Return (x, y) of the center of cell containing provided text 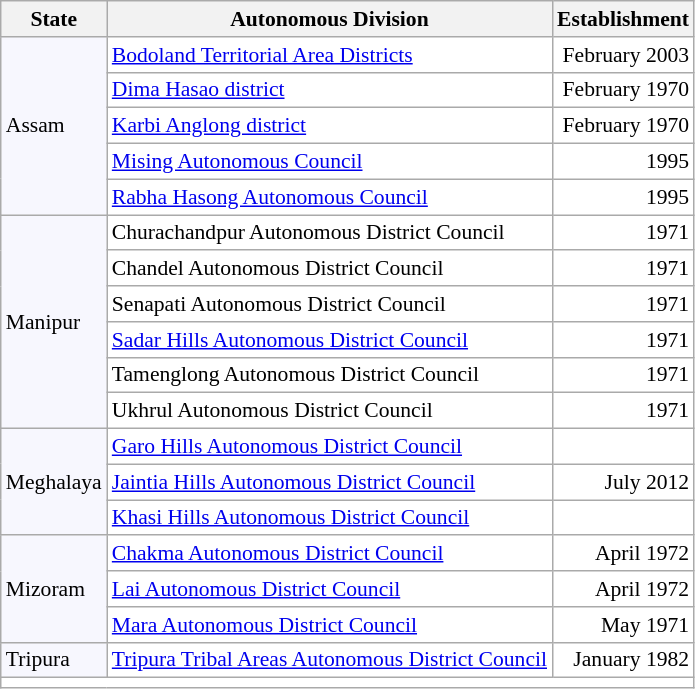
Churachandpur Autonomous District Council (330, 233)
Dima Hasao district (330, 90)
Tamenglong Autonomous District Council (330, 375)
Mara Autonomous District Council (330, 625)
Bodoland Territorial Area Districts (330, 55)
February 2003 (623, 55)
Jaintia Hills Autonomous District Council (330, 482)
Khasi Hills Autonomous District Council (330, 518)
Karbi Anglong district (330, 126)
Mizoram (54, 590)
May 1971 (623, 625)
January 1982 (623, 660)
Manipur (54, 322)
Meghalaya (54, 482)
State (54, 19)
Garo Hills Autonomous District Council (330, 447)
Senapati Autonomous District Council (330, 304)
Ukhrul Autonomous District Council (330, 411)
Assam (54, 126)
July 2012 (623, 482)
Autonomous Division (330, 19)
Chakma Autonomous District Council (330, 554)
Chandel Autonomous District Council (330, 269)
Tripura (54, 660)
Rabha Hasong Autonomous Council (330, 197)
Sadar Hills Autonomous District Council (330, 340)
Mising Autonomous Council (330, 162)
Establishment (623, 19)
Lai Autonomous District Council (330, 589)
Tripura Tribal Areas Autonomous District Council (330, 660)
